For the text-containing cell, return its midpoint in (X, Y) coordinate format. 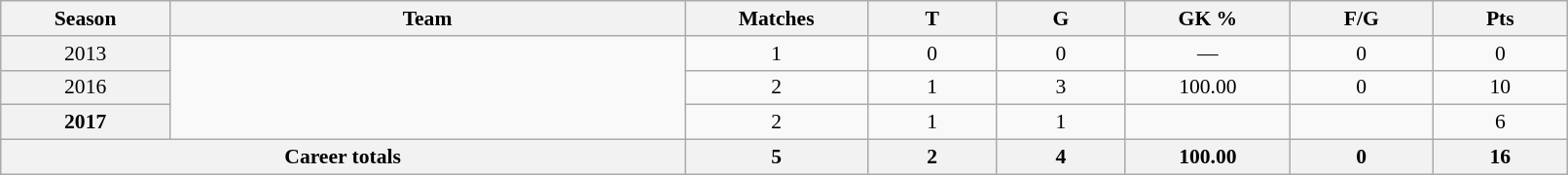
10 (1501, 87)
T (932, 18)
2016 (86, 87)
Pts (1501, 18)
Team (428, 18)
6 (1501, 122)
Matches (777, 18)
2017 (86, 122)
Season (86, 18)
Career totals (343, 157)
— (1208, 53)
2013 (86, 53)
F/G (1362, 18)
5 (777, 157)
G (1061, 18)
16 (1501, 157)
GK % (1208, 18)
3 (1061, 87)
4 (1061, 157)
